Find where the given text appears and provide that cell's center as (X, Y) coordinate. 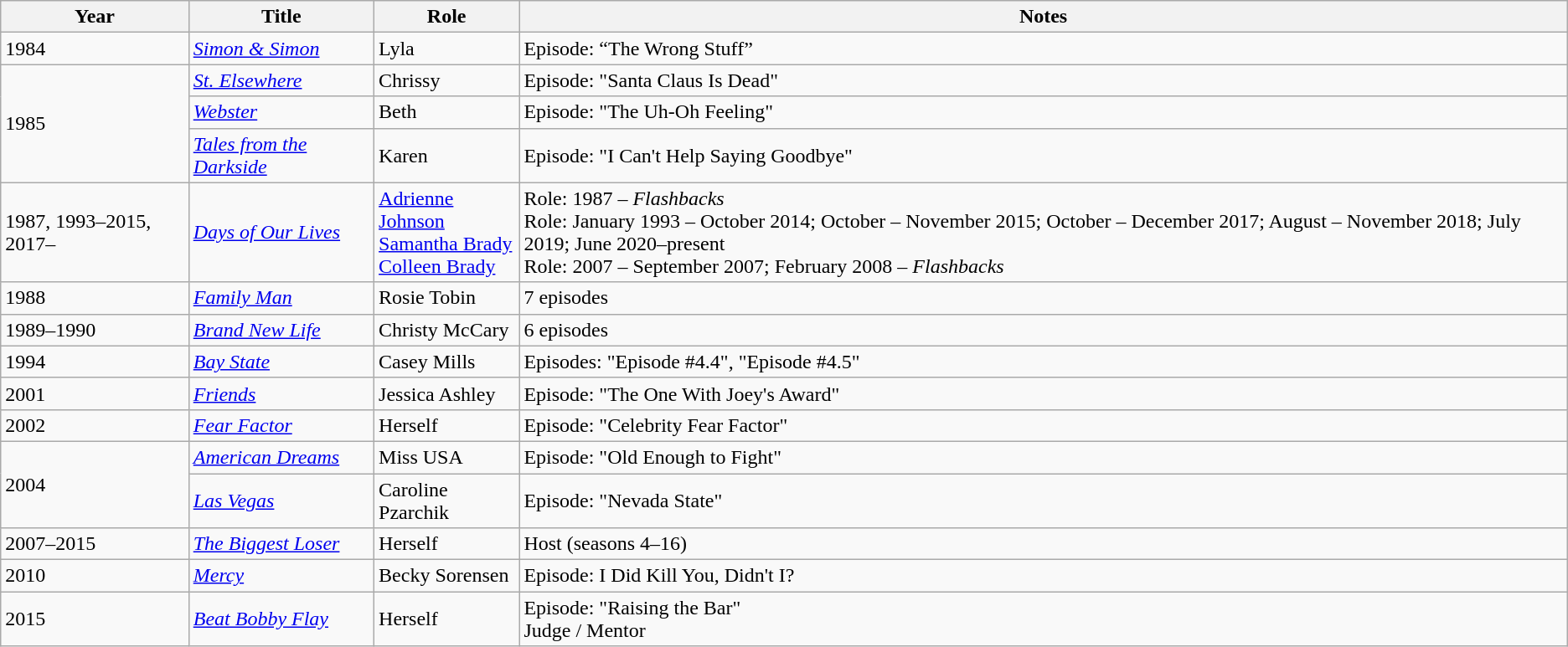
American Dreams (281, 457)
Friends (281, 393)
Tales from the Darkside (281, 156)
Rosie Tobin (447, 298)
Becky Sorensen (447, 576)
Year (95, 17)
1988 (95, 298)
Christy McCary (447, 330)
Casey Mills (447, 362)
Host (seasons 4–16) (1044, 544)
2004 (95, 484)
Beat Bobby Flay (281, 619)
Las Vegas (281, 501)
Episode: "Celebrity Fear Factor" (1044, 425)
Beth (447, 112)
1994 (95, 362)
Fear Factor (281, 425)
Jessica Ashley (447, 393)
Miss USA (447, 457)
Episode: "The Uh-Oh Feeling" (1044, 112)
Episode: "Raising the Bar"Judge / Mentor (1044, 619)
2015 (95, 619)
Role (447, 17)
1987, 1993–2015, 2017– (95, 233)
1989–1990 (95, 330)
Webster (281, 112)
Chrissy (447, 80)
Episodes: "Episode #4.4", "Episode #4.5" (1044, 362)
Notes (1044, 17)
7 episodes (1044, 298)
Bay State (281, 362)
1984 (95, 49)
Title (281, 17)
Episode: "Old Enough to Fight" (1044, 457)
2002 (95, 425)
Family Man (281, 298)
The Biggest Loser (281, 544)
Episode: "Santa Claus Is Dead" (1044, 80)
Episode: "I Can't Help Saying Goodbye" (1044, 156)
2001 (95, 393)
1985 (95, 124)
Lyla (447, 49)
6 episodes (1044, 330)
Episode: "The One With Joey's Award" (1044, 393)
Episode: “The Wrong Stuff” (1044, 49)
Caroline Pzarchik (447, 501)
Mercy (281, 576)
Simon & Simon (281, 49)
Episode: I Did Kill You, Didn't I? (1044, 576)
St. Elsewhere (281, 80)
Adrienne JohnsonSamantha BradyColleen Brady (447, 233)
2007–2015 (95, 544)
Episode: "Nevada State" (1044, 501)
Brand New Life (281, 330)
Days of Our Lives (281, 233)
2010 (95, 576)
Karen (447, 156)
